Identify which cell holds the provided text, then report its [x, y] central coordinate. 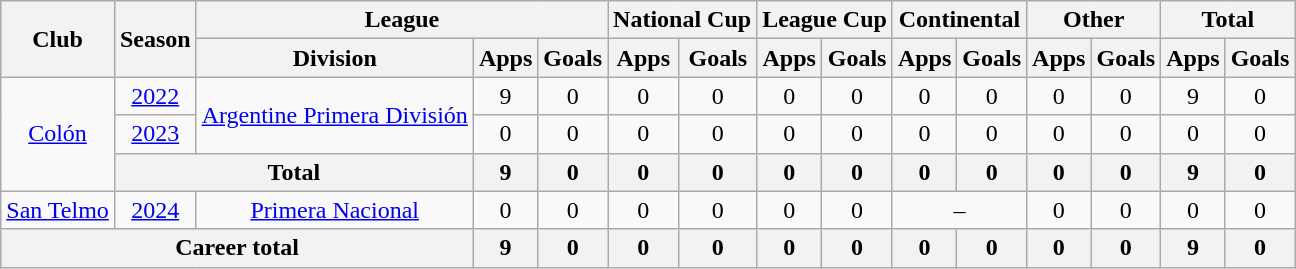
2022 [155, 96]
National Cup [682, 20]
Colón [58, 134]
Argentine Primera División [334, 115]
Club [58, 39]
Division [334, 58]
San Telmo [58, 210]
Other [1094, 20]
Primera Nacional [334, 210]
2024 [155, 210]
Continental [959, 20]
League Cup [825, 20]
Career total [238, 248]
2023 [155, 134]
League [402, 20]
Season [155, 39]
– [959, 210]
